Pinpoint the cell where the given text exists, returning its (x, y) midpoint coordinate. 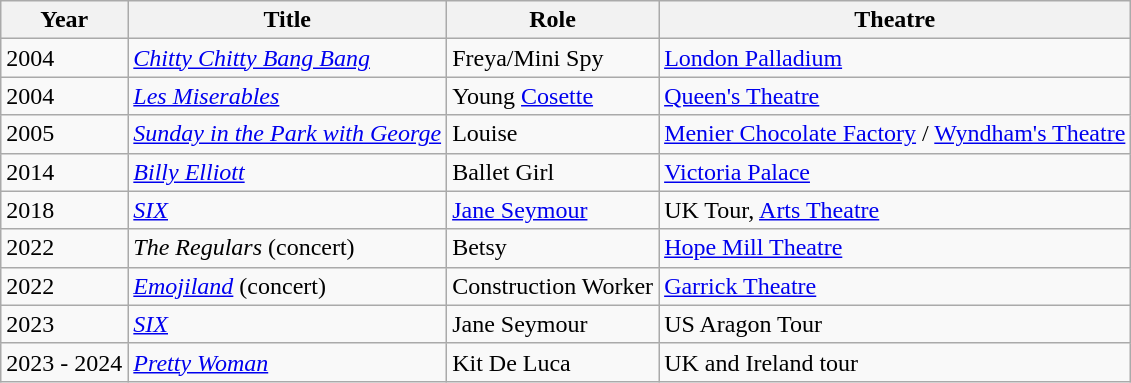
The Regulars (concert) (288, 248)
Chitty Chitty Bang Bang (288, 58)
Construction Worker (553, 286)
2014 (64, 172)
Year (64, 20)
Role (553, 20)
Queen's Theatre (895, 96)
Victoria Palace (895, 172)
Title (288, 20)
Les Miserables (288, 96)
2023 (64, 324)
Ballet Girl (553, 172)
Menier Chocolate Factory / Wyndham's Theatre (895, 134)
2018 (64, 210)
UK and Ireland tour (895, 362)
UK Tour, Arts Theatre (895, 210)
US Aragon Tour (895, 324)
2023 - 2024 (64, 362)
Billy Elliott (288, 172)
2005 (64, 134)
Freya/Mini Spy (553, 58)
Garrick Theatre (895, 286)
Young Cosette (553, 96)
Louise (553, 134)
Theatre (895, 20)
Emojiland (concert) (288, 286)
Pretty Woman (288, 362)
Betsy (553, 248)
Sunday in the Park with George (288, 134)
Hope Mill Theatre (895, 248)
Kit De Luca (553, 362)
London Palladium (895, 58)
